Capture the cell that displays the provided text and extract its [x, y] central coordinate. 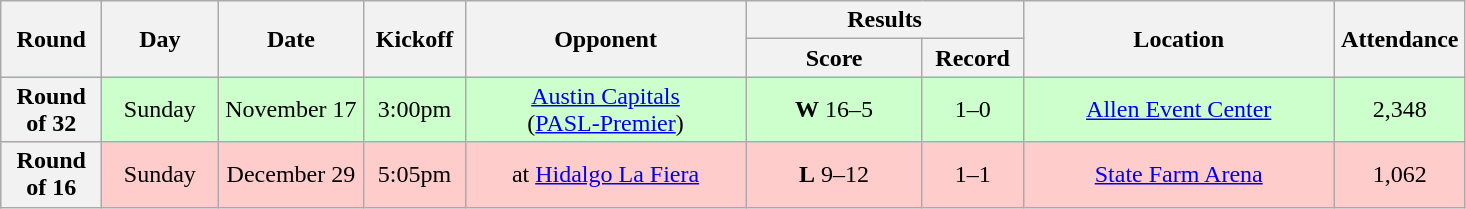
Results [884, 20]
L 9–12 [834, 174]
Location [1178, 39]
1–1 [972, 174]
W 16–5 [834, 110]
December 29 [291, 174]
1–0 [972, 110]
Allen Event Center [1178, 110]
3:00pm [414, 110]
Day [160, 39]
State Farm Arena [1178, 174]
Austin Capitals(PASL-Premier) [606, 110]
Kickoff [414, 39]
Round of 32 [52, 110]
Round of 16 [52, 174]
at Hidalgo La Fiera [606, 174]
November 17 [291, 110]
Score [834, 58]
5:05pm [414, 174]
Record [972, 58]
Date [291, 39]
2,348 [1400, 110]
Round [52, 39]
1,062 [1400, 174]
Opponent [606, 39]
Attendance [1400, 39]
